Search for the cell housing the specified text and yield its (X, Y) center coordinate. 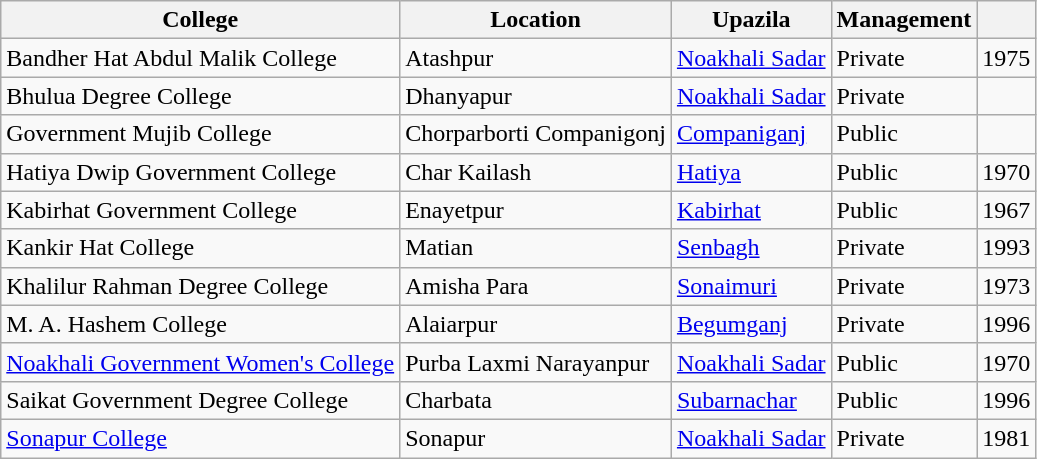
Khalilur Rahman Degree College (200, 286)
Begumganj (751, 324)
M. A. Hashem College (200, 324)
Upazila (751, 20)
1967 (1006, 210)
Subarnachar (751, 400)
Hatiya (751, 172)
1973 (1006, 286)
Government Mujib College (200, 134)
Bhulua Degree College (200, 96)
Hatiya Dwip Government College (200, 172)
Noakhali Government Women's College (200, 362)
1981 (1006, 438)
Atashpur (536, 58)
Kankir Hat College (200, 248)
Char Kailash (536, 172)
College (200, 20)
Sonaimuri (751, 286)
Purba Laxmi Narayanpur (536, 362)
Sonapur College (200, 438)
Amisha Para (536, 286)
Management (904, 20)
Alaiarpur (536, 324)
Sonapur (536, 438)
Companiganj (751, 134)
Charbata (536, 400)
Saikat Government Degree College (200, 400)
Location (536, 20)
Bandher Hat Abdul Malik College (200, 58)
Enayetpur (536, 210)
Matian (536, 248)
Senbagh (751, 248)
Kabirhat (751, 210)
Dhanyapur (536, 96)
Kabirhat Government College (200, 210)
1975 (1006, 58)
1993 (1006, 248)
Chorparborti Companigonj (536, 134)
